Return [x, y] of the center of cell containing provided text 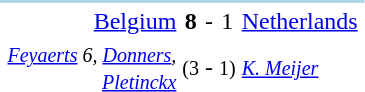
1 [228, 21]
8 [191, 21]
Belgium [92, 21]
Netherlands [300, 21]
- [210, 21]
